From the cell containing the given text, extract its center point as [x, y] coordinate. 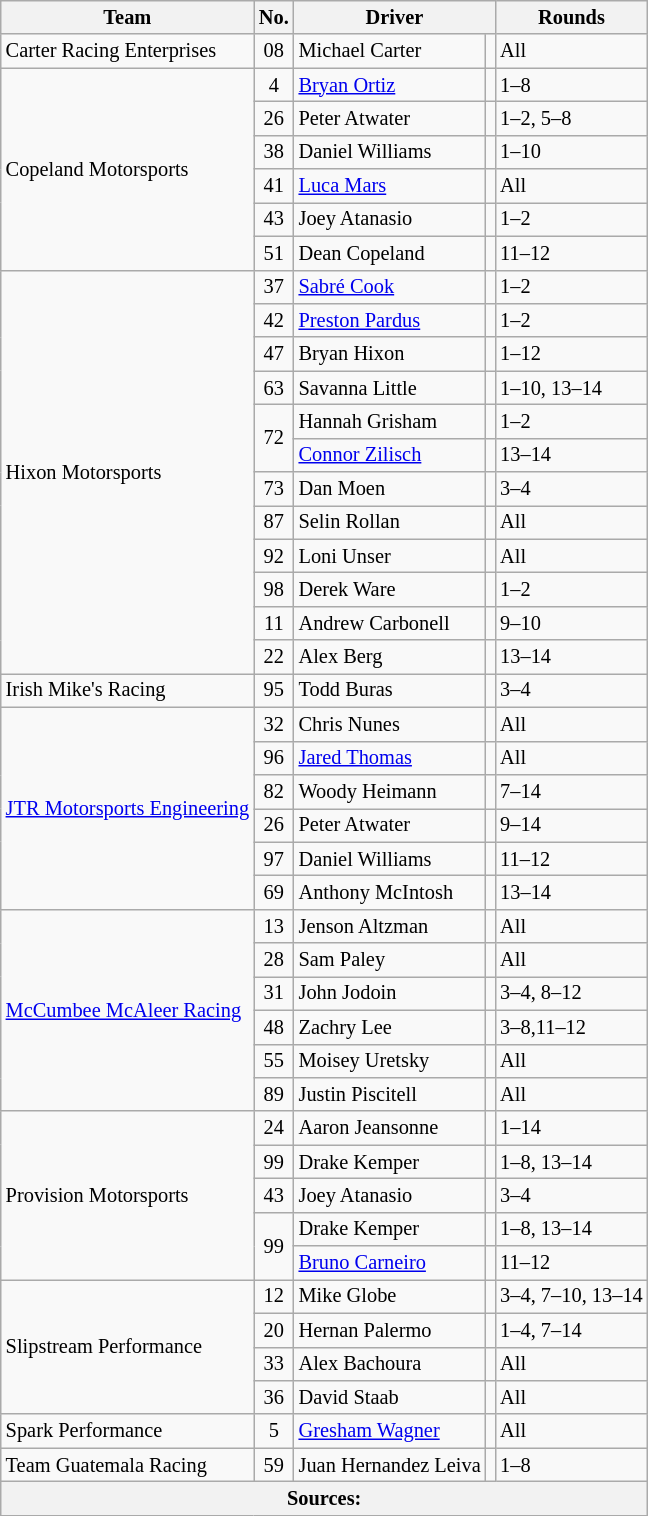
24 [274, 1128]
Juan Hernandez Leiva [390, 1465]
89 [274, 1094]
Michael Carter [390, 51]
38 [274, 152]
13 [274, 926]
Spark Performance [128, 1431]
Moisey Uretsky [390, 1061]
Sam Paley [390, 960]
Sabré Cook [390, 287]
Alex Berg [390, 657]
69 [274, 892]
3–8,11–12 [571, 1027]
31 [274, 993]
1–14 [571, 1128]
Woody Heimann [390, 791]
95 [274, 690]
22 [274, 657]
Anthony McIntosh [390, 892]
John Jodoin [390, 993]
Andrew Carbonell [390, 623]
McCumbee McAleer Racing [128, 1010]
28 [274, 960]
Preston Pardus [390, 320]
47 [274, 354]
48 [274, 1027]
Irish Mike's Racing [128, 690]
12 [274, 1296]
Team Guatemala Racing [128, 1465]
51 [274, 253]
Mike Globe [390, 1296]
36 [274, 1397]
4 [274, 85]
Gresham Wagner [390, 1431]
Derek Ware [390, 589]
Hannah Grisham [390, 421]
Provision Motorsports [128, 1195]
Todd Buras [390, 690]
37 [274, 287]
98 [274, 589]
Connor Zilisch [390, 455]
Aaron Jeansonne [390, 1128]
41 [274, 186]
Driver [395, 17]
42 [274, 320]
1–2, 5–8 [571, 118]
7–14 [571, 791]
JTR Motorsports Engineering [128, 808]
Copeland Motorsports [128, 169]
73 [274, 489]
Hixon Motorsports [128, 472]
08 [274, 51]
Alex Bachoura [390, 1364]
Savanna Little [390, 388]
33 [274, 1364]
1–4, 7–14 [571, 1330]
63 [274, 388]
Sources: [324, 1498]
Carter Racing Enterprises [128, 51]
Hernan Palermo [390, 1330]
Jared Thomas [390, 758]
72 [274, 438]
96 [274, 758]
Justin Piscitell [390, 1094]
1–10 [571, 152]
55 [274, 1061]
Selin Rollan [390, 522]
Jenson Altzman [390, 926]
92 [274, 556]
Dan Moen [390, 489]
87 [274, 522]
1–10, 13–14 [571, 388]
9–10 [571, 623]
Bryan Ortiz [390, 85]
Rounds [571, 17]
No. [274, 17]
3–4, 8–12 [571, 993]
Team [128, 17]
Slipstream Performance [128, 1346]
11 [274, 623]
20 [274, 1330]
9–14 [571, 825]
Luca Mars [390, 186]
Chris Nunes [390, 724]
Loni Unser [390, 556]
59 [274, 1465]
32 [274, 724]
1–12 [571, 354]
97 [274, 859]
82 [274, 791]
Bruno Carneiro [390, 1263]
Zachry Lee [390, 1027]
5 [274, 1431]
Dean Copeland [390, 253]
3–4, 7–10, 13–14 [571, 1296]
Bryan Hixon [390, 354]
David Staab [390, 1397]
